Return the (x, y) coordinate for the center point of the cell that contains the specified text.  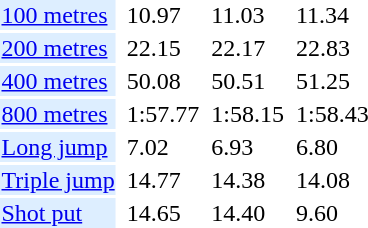
Triple jump (58, 180)
100 metres (58, 15)
800 metres (58, 114)
6.93 (248, 147)
22.17 (248, 48)
Shot put (58, 213)
1:58.15 (248, 114)
200 metres (58, 48)
14.38 (248, 180)
10.97 (163, 15)
50.08 (163, 81)
7.02 (163, 147)
14.40 (248, 213)
14.77 (163, 180)
Long jump (58, 147)
11.03 (248, 15)
22.15 (163, 48)
50.51 (248, 81)
1:57.77 (163, 114)
14.65 (163, 213)
400 metres (58, 81)
